Identify which cell holds the provided text, then report its [X, Y] central coordinate. 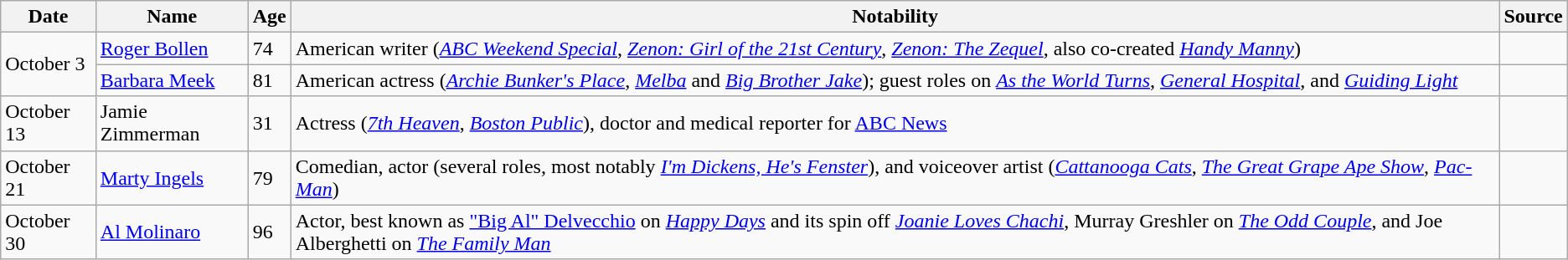
74 [270, 48]
79 [270, 177]
Date [49, 17]
Comedian, actor (several roles, most notably I'm Dickens, He's Fenster), and voiceover artist (Cattanooga Cats, The Great Grape Ape Show, Pac-Man) [895, 177]
Al Molinaro [172, 232]
American actress (Archie Bunker's Place, Melba and Big Brother Jake); guest roles on As the World Turns, General Hospital, and Guiding Light [895, 80]
American writer (ABC Weekend Special, Zenon: Girl of the 21st Century, Zenon: The Zequel, also co-created Handy Manny) [895, 48]
October 21 [49, 177]
Source [1533, 17]
Marty Ingels [172, 177]
October 30 [49, 232]
Age [270, 17]
Notability [895, 17]
Name [172, 17]
October 13 [49, 124]
Barbara Meek [172, 80]
Actress (7th Heaven, Boston Public), doctor and medical reporter for ABC News [895, 124]
31 [270, 124]
96 [270, 232]
Jamie Zimmerman [172, 124]
October 3 [49, 64]
Roger Bollen [172, 48]
81 [270, 80]
